From the cell containing the given text, extract its center point as (x, y) coordinate. 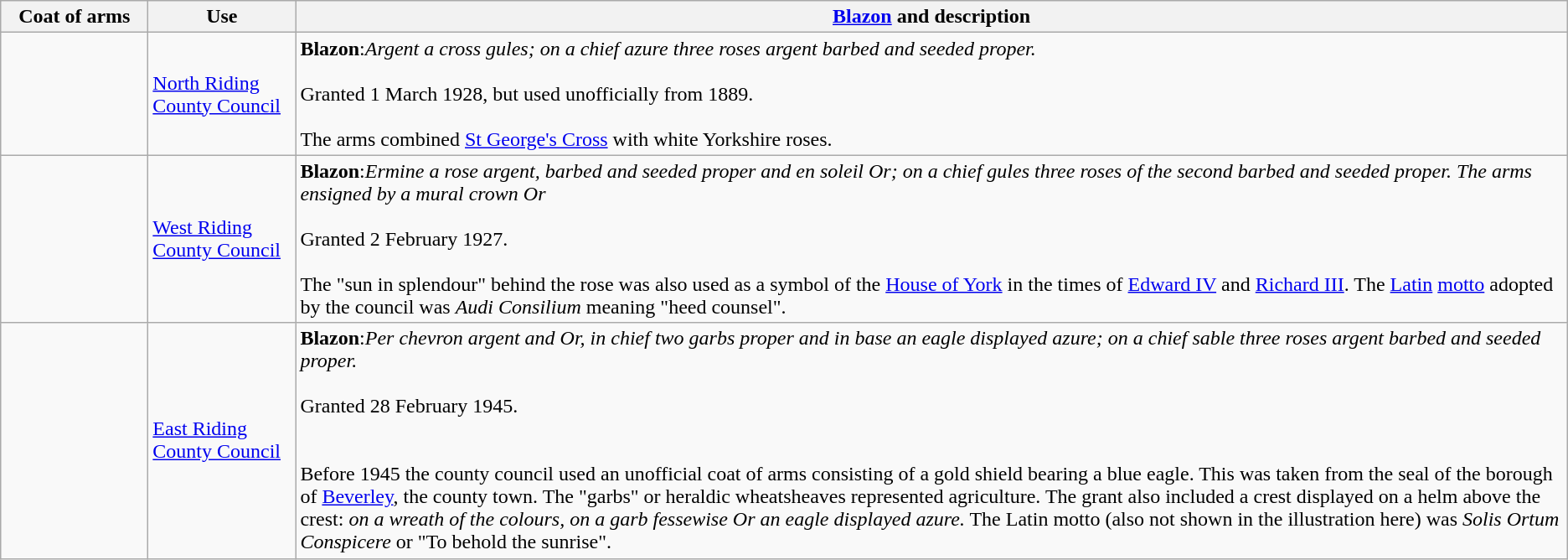
Blazon and description (931, 17)
North Riding County Council (222, 94)
Coat of arms (75, 17)
East Riding County Council (222, 441)
West Riding County Council (222, 239)
Use (222, 17)
